Scan for the cell matching the given text and deliver its [x, y] coordinate at center. 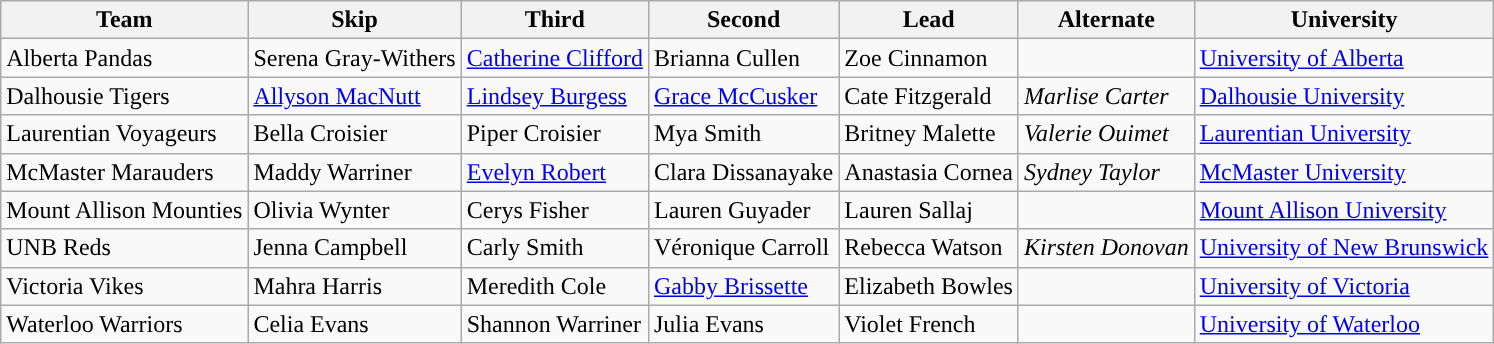
McMaster University [1344, 172]
Allyson MacNutt [354, 96]
Véronique Carroll [743, 248]
Catherine Clifford [554, 58]
Britney Malette [929, 134]
Alternate [1106, 20]
Sydney Taylor [1106, 172]
Mount Allison University [1344, 210]
Clara Dissanayake [743, 172]
Julia Evans [743, 324]
Maddy Warriner [354, 172]
Victoria Vikes [124, 286]
University of Victoria [1344, 286]
Cerys Fisher [554, 210]
Anastasia Cornea [929, 172]
Gabby Brissette [743, 286]
University of New Brunswick [1344, 248]
Celia Evans [354, 324]
Third [554, 20]
Marlise Carter [1106, 96]
Jenna Campbell [354, 248]
Mount Allison Mounties [124, 210]
Piper Croisier [554, 134]
McMaster Marauders [124, 172]
Shannon Warriner [554, 324]
Mya Smith [743, 134]
Meredith Cole [554, 286]
Cate Fitzgerald [929, 96]
Zoe Cinnamon [929, 58]
Rebecca Watson [929, 248]
Valerie Ouimet [1106, 134]
Laurentian Voyageurs [124, 134]
Evelyn Robert [554, 172]
Serena Gray-Withers [354, 58]
Mahra Harris [354, 286]
Lead [929, 20]
Lauren Sallaj [929, 210]
Lindsey Burgess [554, 96]
Dalhousie Tigers [124, 96]
Second [743, 20]
Waterloo Warriors [124, 324]
Olivia Wynter [354, 210]
Lauren Guyader [743, 210]
Elizabeth Bowles [929, 286]
Kirsten Donovan [1106, 248]
Team [124, 20]
UNB Reds [124, 248]
University of Alberta [1344, 58]
Alberta Pandas [124, 58]
Carly Smith [554, 248]
Grace McCusker [743, 96]
University [1344, 20]
Skip [354, 20]
Laurentian University [1344, 134]
Dalhousie University [1344, 96]
Bella Croisier [354, 134]
Violet French [929, 324]
Brianna Cullen [743, 58]
University of Waterloo [1344, 324]
